Identify which cell holds the provided text, then report its [X, Y] central coordinate. 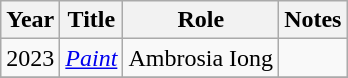
2023 [30, 58]
Ambrosia Iong [201, 58]
Year [30, 20]
Paint [92, 58]
Title [92, 20]
Notes [313, 20]
Role [201, 20]
